Pinpoint the cell where the given text exists, returning its [x, y] midpoint coordinate. 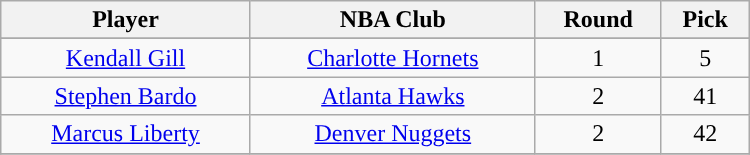
Denver Nuggets [392, 134]
1 [598, 58]
Stephen Bardo [126, 96]
NBA Club [392, 20]
5 [705, 58]
41 [705, 96]
42 [705, 134]
Atlanta Hawks [392, 96]
Player [126, 20]
Kendall Gill [126, 58]
Pick [705, 20]
Charlotte Hornets [392, 58]
Marcus Liberty [126, 134]
Round [598, 20]
